From the cell containing the given text, extract its center point as [X, Y] coordinate. 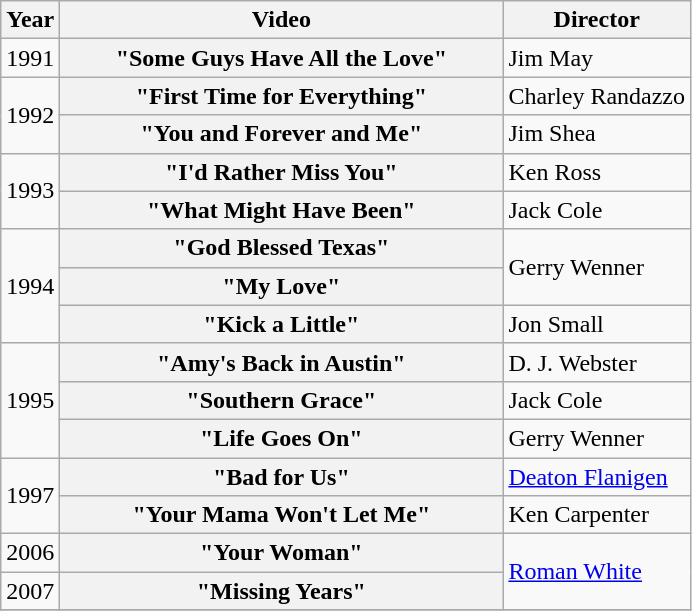
"Your Woman" [282, 553]
Ken Carpenter [597, 515]
"First Time for Everything" [282, 96]
2006 [30, 553]
1995 [30, 400]
Jim Shea [597, 134]
1992 [30, 115]
Jon Small [597, 324]
1994 [30, 286]
"God Blessed Texas" [282, 248]
"I'd Rather Miss You" [282, 172]
"Some Guys Have All the Love" [282, 58]
"Amy's Back in Austin" [282, 362]
2007 [30, 591]
1991 [30, 58]
"Kick a Little" [282, 324]
"Life Goes On" [282, 438]
"Bad for Us" [282, 477]
Jim May [597, 58]
"You and Forever and Me" [282, 134]
Year [30, 20]
Deaton Flanigen [597, 477]
"Your Mama Won't Let Me" [282, 515]
Director [597, 20]
Ken Ross [597, 172]
"Missing Years" [282, 591]
"My Love" [282, 286]
Charley Randazzo [597, 96]
"What Might Have Been" [282, 210]
"Southern Grace" [282, 400]
1997 [30, 496]
D. J. Webster [597, 362]
Roman White [597, 572]
1993 [30, 191]
Video [282, 20]
